Provide the [x, y] coordinate of the cell's center where the given text is located.  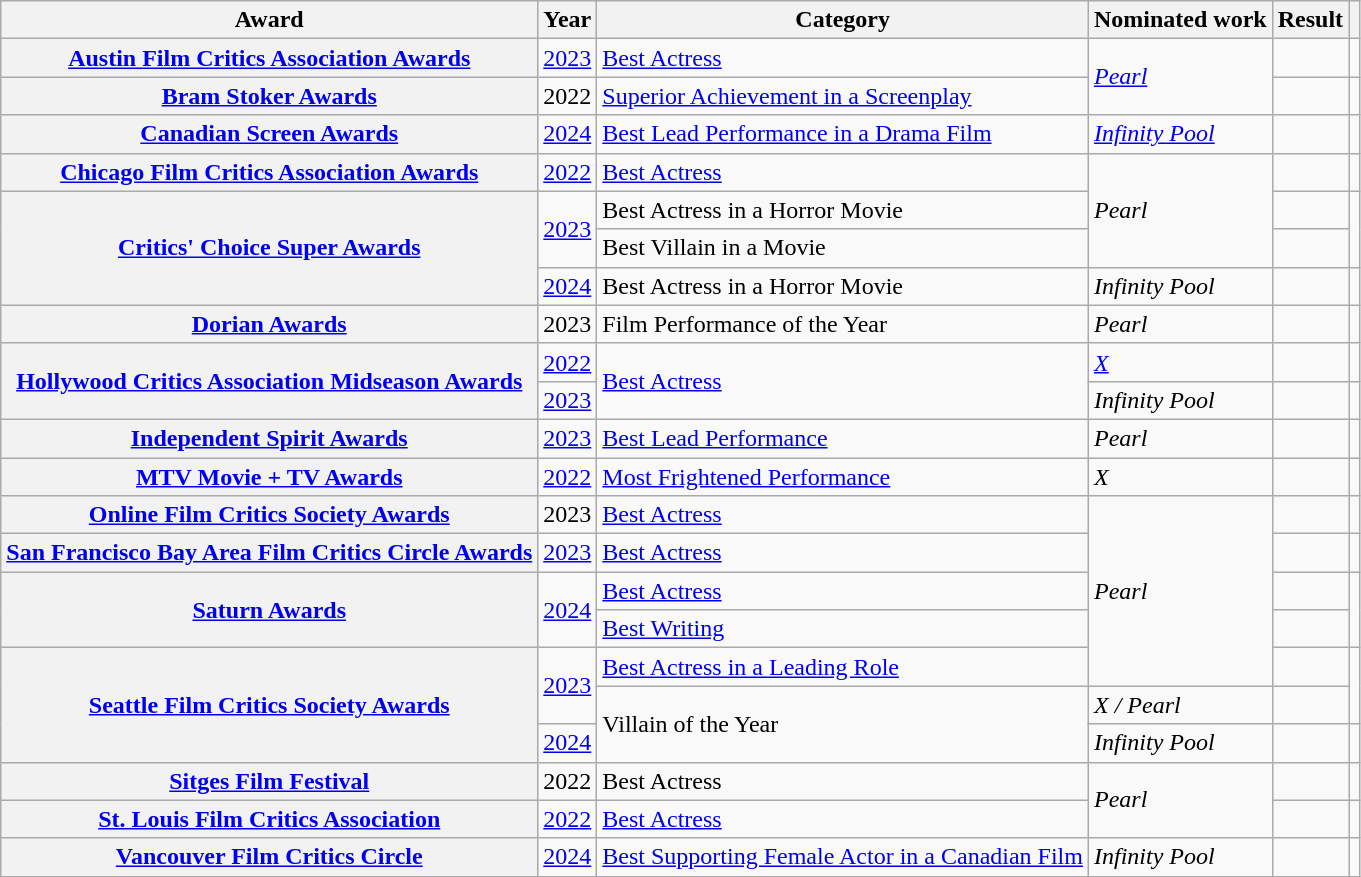
Hollywood Critics Association Midseason Awards [270, 381]
X / Pearl [1180, 705]
Best Writing [843, 629]
Critics' Choice Super Awards [270, 248]
Result [1310, 20]
Award [270, 20]
Nominated work [1180, 20]
Austin Film Critics Association Awards [270, 58]
Dorian Awards [270, 324]
Sitges Film Festival [270, 781]
Bram Stoker Awards [270, 96]
Chicago Film Critics Association Awards [270, 172]
Villain of the Year [843, 724]
Online Film Critics Society Awards [270, 515]
Seattle Film Critics Society Awards [270, 705]
Independent Spirit Awards [270, 438]
Year [568, 20]
Most Frightened Performance [843, 477]
Canadian Screen Awards [270, 134]
Best Supporting Female Actor in a Canadian Film [843, 857]
MTV Movie + TV Awards [270, 477]
San Francisco Bay Area Film Critics Circle Awards [270, 553]
Best Villain in a Movie [843, 248]
Category [843, 20]
Superior Achievement in a Screenplay [843, 96]
Vancouver Film Critics Circle [270, 857]
Best Lead Performance in a Drama Film [843, 134]
St. Louis Film Critics Association [270, 819]
Film Performance of the Year [843, 324]
Saturn Awards [270, 610]
Best Lead Performance [843, 438]
Best Actress in a Leading Role [843, 667]
